Find where the given text appears and provide that cell's center as [X, Y] coordinate. 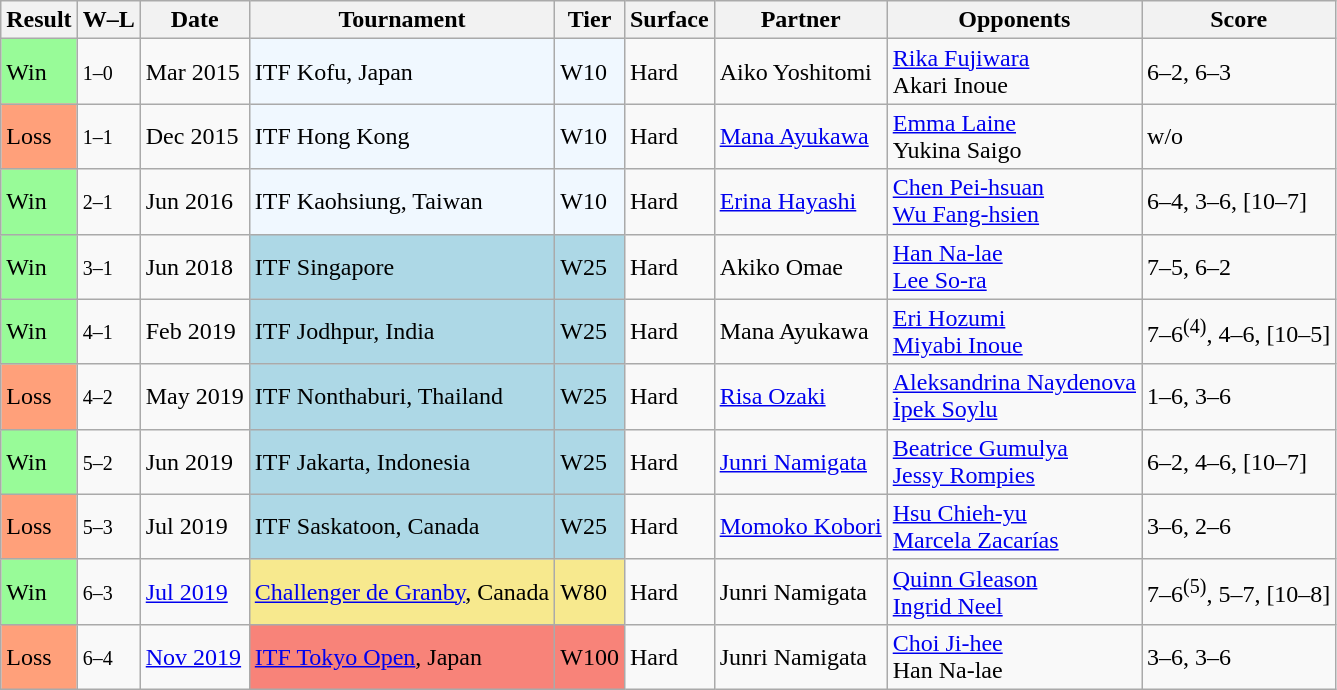
Mar 2015 [194, 72]
6–4 [108, 656]
Chen Pei-hsuan Wu Fang-hsien [1014, 202]
7–6(5), 5–7, [10–8] [1239, 592]
Risa Ozaki [800, 396]
6–2, 6–3 [1239, 72]
ITF Hong Kong [402, 136]
Beatrice Gumulya Jessy Rompies [1014, 462]
Aleksandrina Naydenova İpek Soylu [1014, 396]
5–3 [108, 526]
Feb 2019 [194, 332]
Quinn Gleason Ingrid Neel [1014, 592]
ITF Kaohsiung, Taiwan [402, 202]
7–6(4), 4–6, [10–5] [1239, 332]
Hsu Chieh-yu Marcela Zacarías [1014, 526]
3–6, 2–6 [1239, 526]
2–1 [108, 202]
3–6, 3–6 [1239, 656]
Challenger de Granby, Canada [402, 592]
Han Na-lae Lee So-ra [1014, 266]
ITF Jakarta, Indonesia [402, 462]
Result [39, 20]
Emma Laine Yukina Saigo [1014, 136]
Jun 2019 [194, 462]
ITF Tokyo Open, Japan [402, 656]
Choi Ji-hee Han Na-lae [1014, 656]
Tier [590, 20]
Surface [669, 20]
ITF Singapore [402, 266]
Nov 2019 [194, 656]
7–5, 6–2 [1239, 266]
May 2019 [194, 396]
Tournament [402, 20]
Jun 2018 [194, 266]
Date [194, 20]
Opponents [1014, 20]
3–1 [108, 266]
1–1 [108, 136]
Aiko Yoshitomi [800, 72]
1–6, 3–6 [1239, 396]
Rika Fujiwara Akari Inoue [1014, 72]
W100 [590, 656]
Jun 2016 [194, 202]
6–4, 3–6, [10–7] [1239, 202]
ITF Jodhpur, India [402, 332]
ITF Nonthaburi, Thailand [402, 396]
Partner [800, 20]
Akiko Omae [800, 266]
4–1 [108, 332]
Erina Hayashi [800, 202]
Momoko Kobori [800, 526]
5–2 [108, 462]
W80 [590, 592]
ITF Saskatoon, Canada [402, 526]
6–2, 4–6, [10–7] [1239, 462]
w/o [1239, 136]
W–L [108, 20]
6–3 [108, 592]
Dec 2015 [194, 136]
Score [1239, 20]
ITF Kofu, Japan [402, 72]
1–0 [108, 72]
Eri Hozumi Miyabi Inoue [1014, 332]
4–2 [108, 396]
